Provide the [X, Y] coordinate of the cell's center where the given text is located.  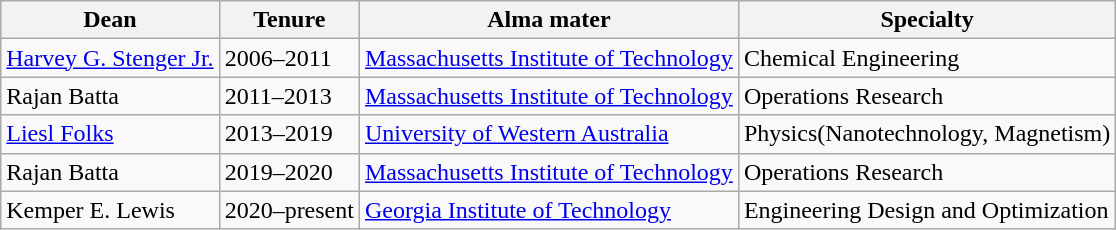
Liesl Folks [110, 134]
University of Western Australia [548, 134]
Tenure [289, 20]
Dean [110, 20]
2019–2020 [289, 172]
Engineering Design and Optimization [926, 210]
Chemical Engineering [926, 58]
Alma mater [548, 20]
Kemper E. Lewis [110, 210]
Georgia Institute of Technology [548, 210]
2011–2013 [289, 96]
Harvey G. Stenger Jr. [110, 58]
2006–2011 [289, 58]
Physics(Nanotechnology, Magnetism) [926, 134]
Specialty [926, 20]
2020–present [289, 210]
2013–2019 [289, 134]
